Pinpoint the cell where the given text exists, returning its (X, Y) midpoint coordinate. 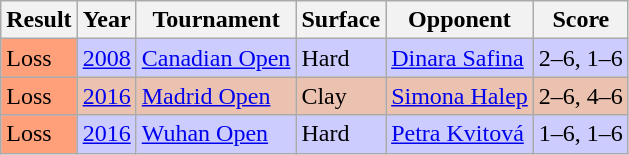
Madrid Open (216, 96)
Score (580, 20)
1–6, 1–6 (580, 134)
Canadian Open (216, 58)
Opponent (460, 20)
2008 (106, 58)
Dinara Safina (460, 58)
Petra Kvitová (460, 134)
Tournament (216, 20)
Wuhan Open (216, 134)
Clay (341, 96)
Surface (341, 20)
Simona Halep (460, 96)
Result (39, 20)
Year (106, 20)
2–6, 4–6 (580, 96)
2–6, 1–6 (580, 58)
